Scan for the cell matching the given text and deliver its [x, y] coordinate at center. 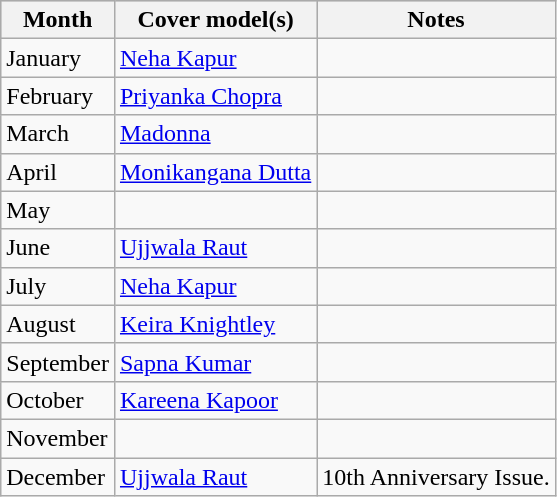
June [58, 248]
July [58, 286]
Notes [436, 20]
10th Anniversary Issue. [436, 477]
May [58, 210]
April [58, 172]
Kareena Kapoor [215, 400]
October [58, 400]
September [58, 362]
Madonna [215, 134]
Cover model(s) [215, 20]
August [58, 324]
Month [58, 20]
December [58, 477]
Keira Knightley [215, 324]
November [58, 438]
January [58, 58]
February [58, 96]
March [58, 134]
Monikangana Dutta [215, 172]
Sapna Kumar [215, 362]
Priyanka Chopra [215, 96]
